Capture the cell that displays the provided text and extract its [x, y] central coordinate. 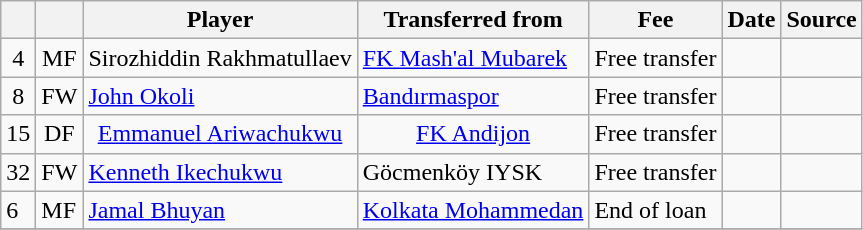
Bandırmaspor [473, 96]
DF [60, 134]
32 [18, 172]
Sirozhiddin Rakhmatullaev [220, 58]
End of loan [656, 210]
8 [18, 96]
Kolkata Mohammedan [473, 210]
FK Mash'al Mubarek [473, 58]
Emmanuel Ariwachukwu [220, 134]
Fee [656, 20]
Jamal Bhuyan [220, 210]
Göcmenköy IYSK [473, 172]
FK Andijon [473, 134]
6 [18, 210]
Kenneth Ikechukwu [220, 172]
4 [18, 58]
15 [18, 134]
Date [752, 20]
Transferred from [473, 20]
Source [822, 20]
Player [220, 20]
John Okoli [220, 96]
